Find where the given text appears and provide that cell's center as [x, y] coordinate. 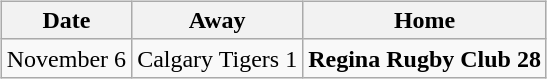
Date [66, 20]
November 6 [66, 58]
Regina Rugby Club 28 [425, 58]
Home [425, 20]
Calgary Tigers 1 [218, 58]
Away [218, 20]
